Identify which cell holds the provided text, then report its [x, y] central coordinate. 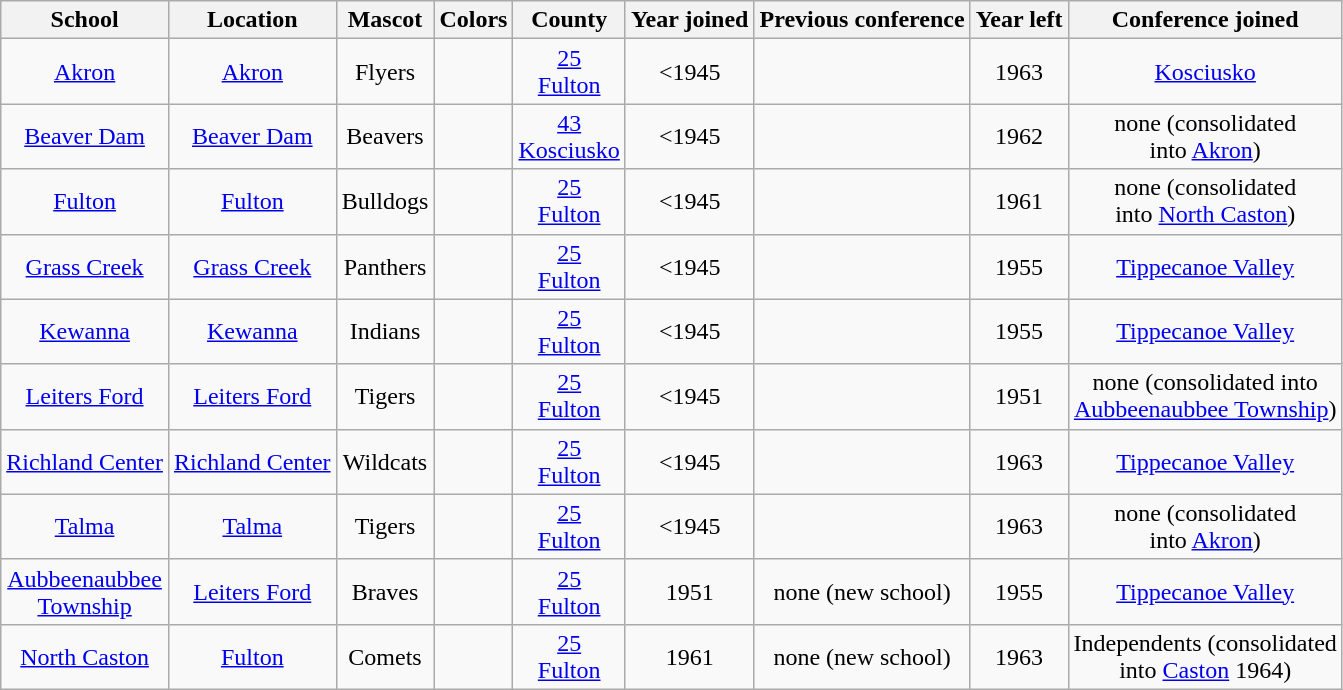
Year joined [690, 20]
Indians [385, 332]
Location [252, 20]
Mascot [385, 20]
Panthers [385, 266]
Independents (consolidatedinto Caston 1964) [1205, 656]
Previous conference [862, 20]
none (consolidatedinto North Caston) [1205, 202]
School [85, 20]
Beavers [385, 136]
North Caston [85, 656]
Aubbeenaubbee Township [85, 592]
Braves [385, 592]
Comets [385, 656]
Conference joined [1205, 20]
Bulldogs [385, 202]
43 Kosciusko [569, 136]
County [569, 20]
Kosciusko [1205, 72]
1962 [1019, 136]
Year left [1019, 20]
Colors [474, 20]
Wildcats [385, 462]
none (consolidated intoAubbeenaubbee Township) [1205, 396]
Flyers [385, 72]
